From the cell containing the given text, extract its center point as (X, Y) coordinate. 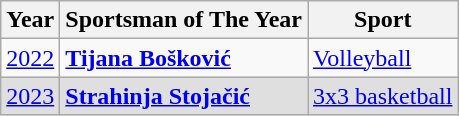
Tijana Bošković (184, 58)
Sport (383, 20)
Volleyball (383, 58)
Sportsman of The Year (184, 20)
2023 (30, 96)
3x3 basketball (383, 96)
Year (30, 20)
2022 (30, 58)
Strahinja Stojačić (184, 96)
